Scan for the cell matching the given text and deliver its (x, y) coordinate at center. 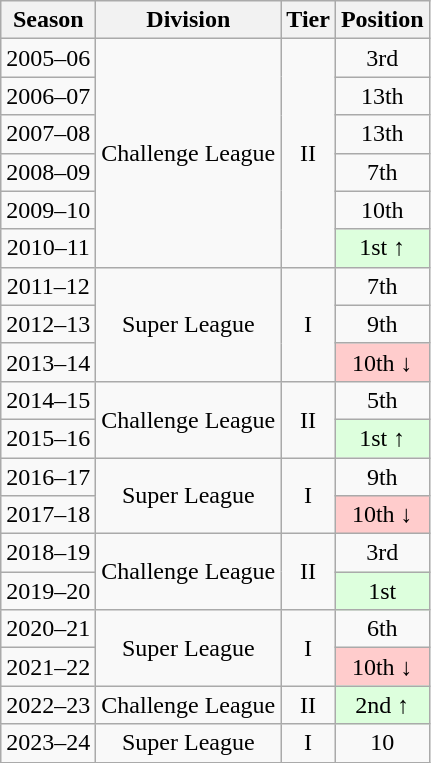
2005–06 (48, 58)
2008–09 (48, 172)
2018–19 (48, 553)
1st (382, 591)
Position (382, 20)
2006–07 (48, 96)
2012–13 (48, 324)
2011–12 (48, 286)
2015–16 (48, 438)
2023–24 (48, 743)
2020–21 (48, 629)
2014–15 (48, 400)
2019–20 (48, 591)
10 (382, 743)
2010–11 (48, 248)
5th (382, 400)
2nd ↑ (382, 705)
2016–17 (48, 477)
Season (48, 20)
2021–22 (48, 667)
2013–14 (48, 362)
2007–08 (48, 134)
2009–10 (48, 210)
Tier (308, 20)
10th (382, 210)
Division (188, 20)
2017–18 (48, 515)
6th (382, 629)
2022–23 (48, 705)
